From the cell containing the given text, extract its center point as (X, Y) coordinate. 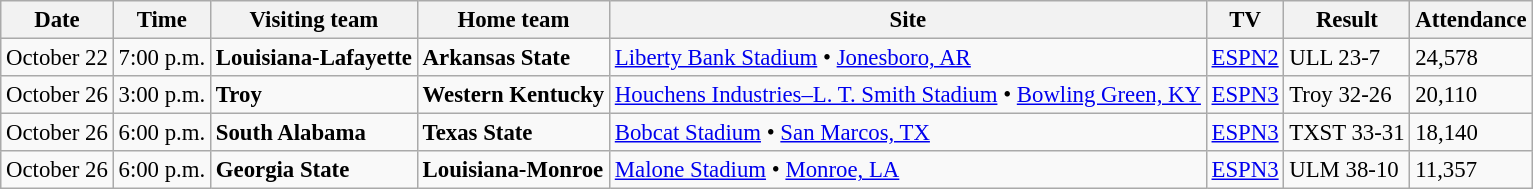
24,578 (1471, 58)
Malone Stadium • Monroe, LA (908, 170)
Louisiana-Monroe (513, 170)
7:00 p.m. (162, 58)
ULL 23-7 (1347, 58)
20,110 (1471, 95)
Visiting team (314, 20)
ULM 38-10 (1347, 170)
TXST 33-31 (1347, 133)
11,357 (1471, 170)
Louisiana-Lafayette (314, 58)
Liberty Bank Stadium • Jonesboro, AR (908, 58)
South Alabama (314, 133)
Time (162, 20)
Western Kentucky (513, 95)
Houchens Industries–L. T. Smith Stadium • Bowling Green, KY (908, 95)
October 22 (57, 58)
18,140 (1471, 133)
Site (908, 20)
Texas State (513, 133)
Date (57, 20)
3:00 p.m. (162, 95)
Troy 32-26 (1347, 95)
ESPN2 (1245, 58)
Home team (513, 20)
Arkansas State (513, 58)
Result (1347, 20)
Bobcat Stadium • San Marcos, TX (908, 133)
Georgia State (314, 170)
TV (1245, 20)
Attendance (1471, 20)
Troy (314, 95)
